Find where the given text appears and provide that cell's center as [X, Y] coordinate. 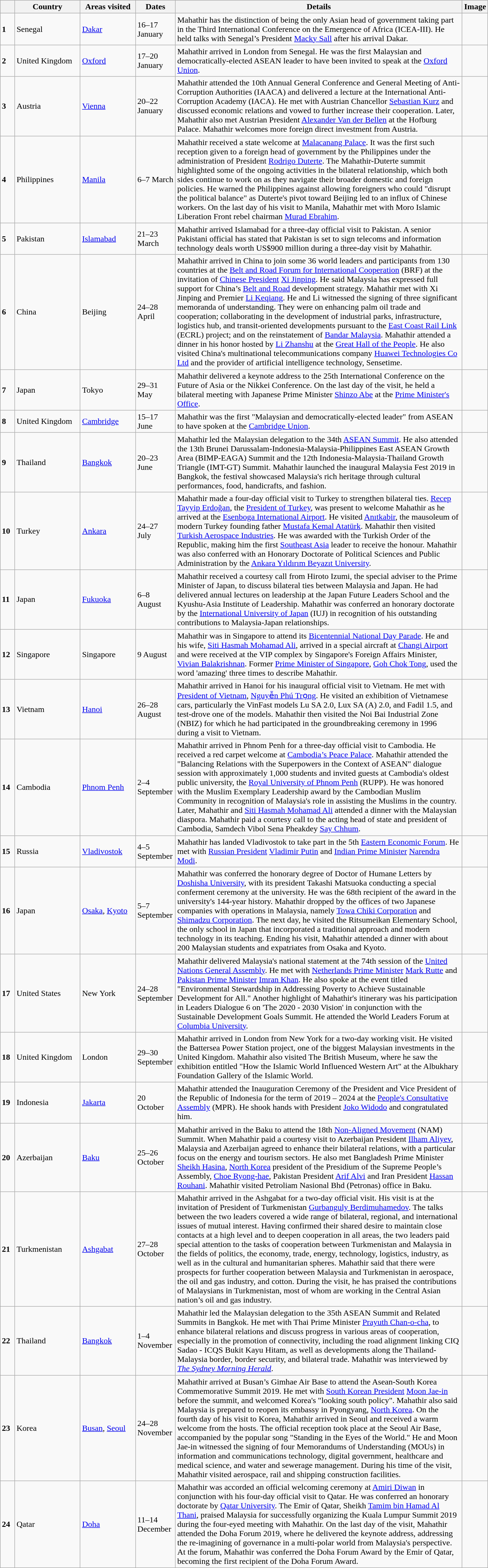
United States [47, 993]
6 [8, 312]
22 [8, 1341]
5–7 September [155, 911]
13 [8, 709]
24–28 September [155, 993]
Manila [108, 179]
Cambridge [108, 421]
Country [47, 7]
Vienna [108, 106]
27–28 October [155, 1249]
21–23 March [155, 239]
New York [108, 993]
Senegal [47, 29]
20 [8, 1157]
Doha [108, 1524]
Osaka, Kyoto [108, 911]
Islamabad [108, 239]
Phnom Penh [108, 787]
3 [8, 106]
17 [8, 993]
Turkey [47, 531]
Philippines [47, 179]
Russia [47, 851]
Baku [108, 1157]
11 [8, 599]
14 [8, 787]
Mahathir was the first "Malaysian and democratically-elected leader" from ASEAN to have spoken at the Cambridge Union. [319, 421]
Busan, Seoul [108, 1428]
Hanoi [108, 709]
24–27 July [155, 531]
15–17 June [155, 421]
15 [8, 851]
Korea [47, 1428]
1 [8, 29]
Image [475, 7]
19 [8, 1102]
10 [8, 531]
20 October [155, 1102]
16–17 January [155, 29]
29–30 September [155, 1057]
1–4 November [155, 1341]
Jakarta [108, 1102]
Dates [155, 7]
Dakar [108, 29]
16 [8, 911]
Turkmenistan [47, 1249]
Vietnam [47, 709]
Pakistan [47, 239]
9 August [155, 654]
17–20 January [155, 61]
Oxford [108, 61]
China [47, 312]
21 [8, 1249]
Fukuoka [108, 599]
9 [8, 462]
Qatar [47, 1524]
29–31 May [155, 390]
2–4 September [155, 787]
Ashgabat [108, 1249]
Indonesia [47, 1102]
11–14 December [155, 1524]
7 [8, 390]
Areas visited [108, 7]
23 [8, 1428]
20–22 January [155, 106]
Beijing [108, 312]
Details [319, 7]
6–8 August [155, 599]
5 [8, 239]
24–28 April [155, 312]
4 [8, 179]
4–5 September [155, 851]
Vladivostok [108, 851]
2 [8, 61]
Ankara [108, 531]
12 [8, 654]
24–28 November [155, 1428]
8 [8, 421]
Tokyo [108, 390]
Azerbaijan [47, 1157]
26–28 August [155, 709]
Austria [47, 106]
18 [8, 1057]
6–7 March [155, 179]
Cambodia [47, 787]
25–26 October [155, 1157]
20–23 June [155, 462]
London [108, 1057]
24 [8, 1524]
